Determine the (X, Y) coordinate at the center of the cell enclosing the given text.  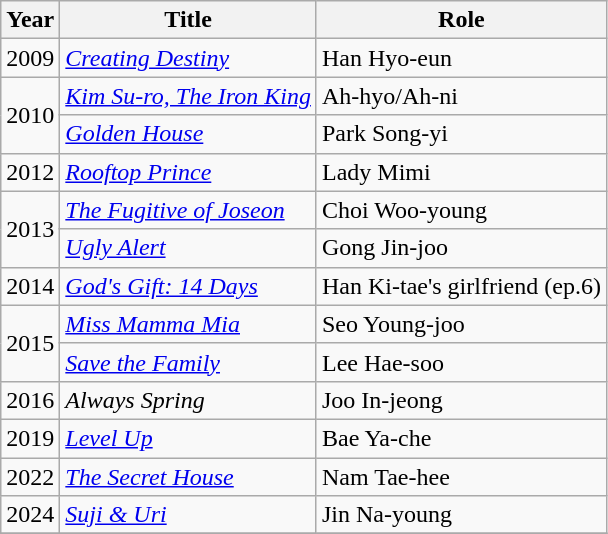
Lee Hae-soo (461, 362)
Lady Mimi (461, 172)
2024 (30, 515)
2022 (30, 477)
Joo In-jeong (461, 400)
Year (30, 20)
Golden House (188, 134)
Ah-hyo/Ah-ni (461, 96)
Miss Mamma Mia (188, 324)
Save the Family (188, 362)
Bae Ya-che (461, 438)
Seo Young-joo (461, 324)
Gong Jin-joo (461, 248)
Creating Destiny (188, 58)
Rooftop Prince (188, 172)
Ugly Alert (188, 248)
2014 (30, 286)
2009 (30, 58)
2013 (30, 229)
Park Song-yi (461, 134)
Role (461, 20)
Level Up (188, 438)
2015 (30, 343)
Han Hyo-eun (461, 58)
Title (188, 20)
God's Gift: 14 Days (188, 286)
Choi Woo-young (461, 210)
Always Spring (188, 400)
The Secret House (188, 477)
Nam Tae-hee (461, 477)
Kim Su-ro, The Iron King (188, 96)
The Fugitive of Joseon (188, 210)
2019 (30, 438)
2012 (30, 172)
Suji & Uri (188, 515)
Han Ki-tae's girlfriend (ep.6) (461, 286)
Jin Na-young (461, 515)
2010 (30, 115)
2016 (30, 400)
